Capture the cell that displays the provided text and extract its (X, Y) central coordinate. 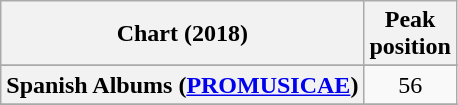
Spanish Albums (PROMUSICAE) (182, 85)
Peak position (410, 34)
Chart (2018) (182, 34)
56 (410, 85)
